Find where the given text appears and provide that cell's center as [X, Y] coordinate. 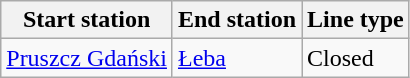
End station [236, 20]
Line type [356, 20]
Łeba [236, 58]
Pruszcz Gdański [87, 58]
Start station [87, 20]
Closed [356, 58]
